Capture the cell that displays the provided text and extract its (x, y) central coordinate. 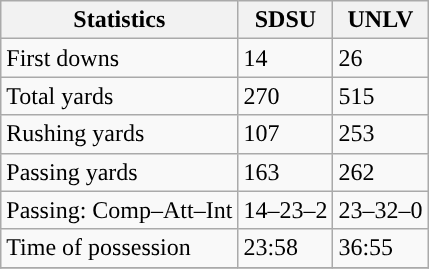
Passing: Comp–Att–Int (120, 210)
UNLV (380, 20)
262 (380, 172)
163 (286, 172)
Total yards (120, 96)
107 (286, 134)
23–32–0 (380, 210)
14–23–2 (286, 210)
23:58 (286, 248)
First downs (120, 58)
515 (380, 96)
36:55 (380, 248)
253 (380, 134)
Time of possession (120, 248)
270 (286, 96)
SDSU (286, 20)
Rushing yards (120, 134)
14 (286, 58)
26 (380, 58)
Statistics (120, 20)
Passing yards (120, 172)
